Provide the [x, y] coordinate of the cell's center where the given text is located.  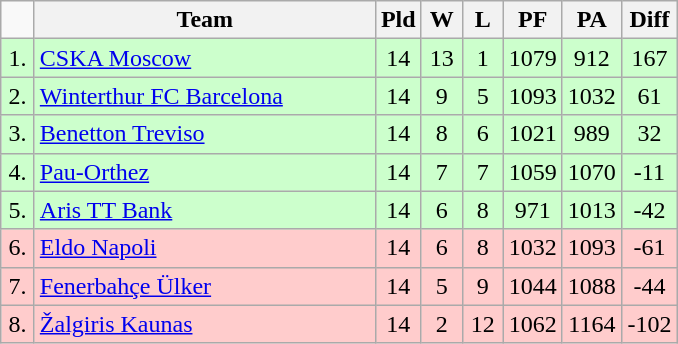
Benetton Treviso [204, 134]
1044 [532, 286]
-102 [649, 324]
Diff [649, 20]
CSKA Moscow [204, 58]
12 [482, 324]
61 [649, 96]
PF [532, 20]
3. [18, 134]
7. [18, 286]
Pau-Orthez [204, 172]
Winterthur FC Barcelona [204, 96]
Eldo Napoli [204, 248]
1164 [592, 324]
2. [18, 96]
1 [482, 58]
1. [18, 58]
W [442, 20]
-61 [649, 248]
Pld [398, 20]
-42 [649, 210]
Žalgiris Kaunas [204, 324]
5. [18, 210]
Fenerbahçe Ülker [204, 286]
2 [442, 324]
Aris TT Bank [204, 210]
1062 [532, 324]
167 [649, 58]
L [482, 20]
PA [592, 20]
4. [18, 172]
1088 [592, 286]
32 [649, 134]
8. [18, 324]
-11 [649, 172]
1070 [592, 172]
1079 [532, 58]
912 [592, 58]
1021 [532, 134]
989 [592, 134]
13 [442, 58]
1059 [532, 172]
-44 [649, 286]
1013 [592, 210]
971 [532, 210]
6. [18, 248]
Team [204, 20]
